Find where the given text appears and provide that cell's center as (X, Y) coordinate. 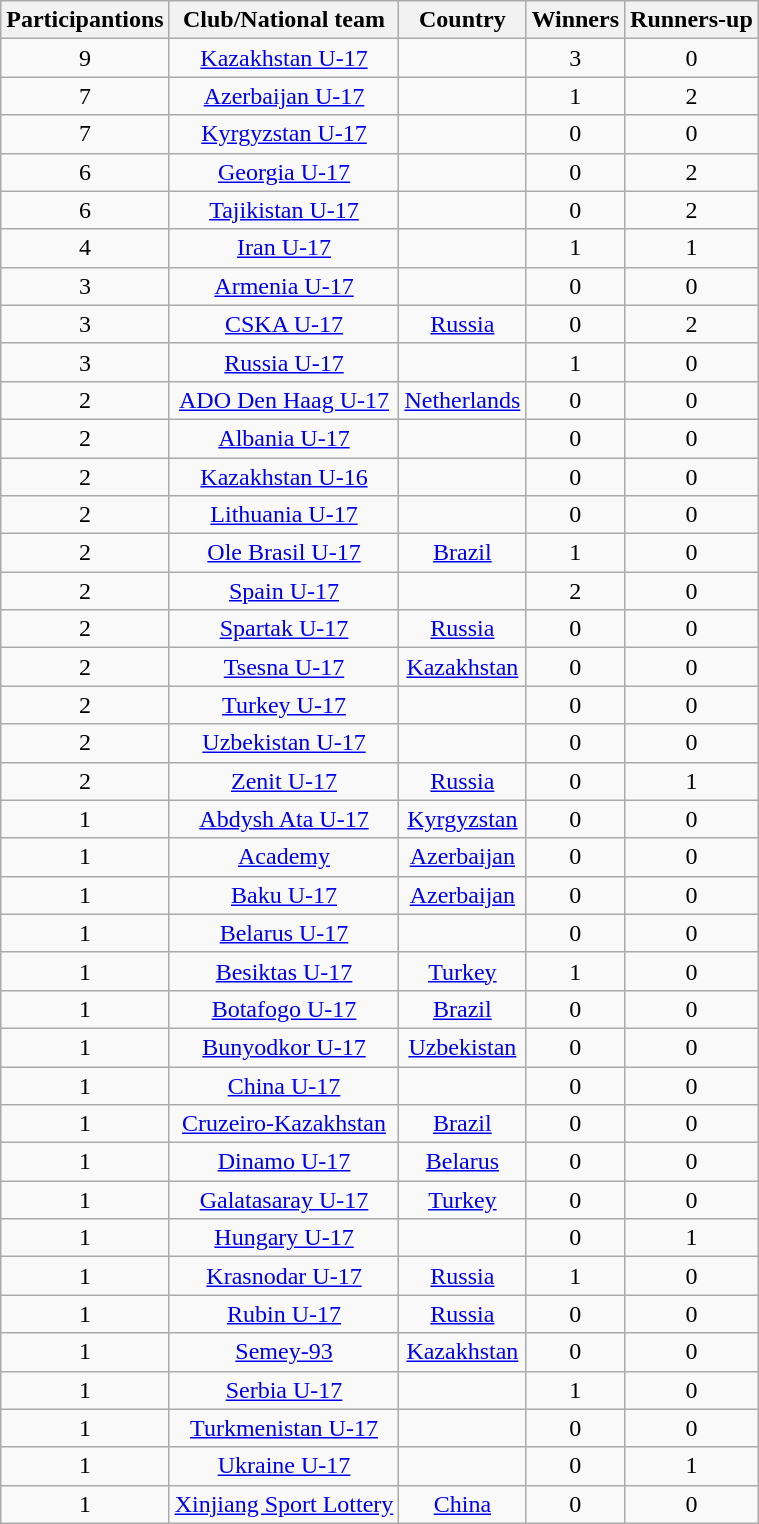
Kyrgyzstan U-17 (284, 134)
Lithuania U-17 (284, 515)
Hungary U-17 (284, 1238)
Armenia U-17 (284, 286)
Serbia U-17 (284, 1390)
Abdysh Ata U-17 (284, 819)
Besiktas U-17 (284, 971)
Belarus (462, 1162)
Spartak U-17 (284, 629)
China U-17 (284, 1085)
Russia U-17 (284, 362)
Bunyodkor U-17 (284, 1047)
Academy (284, 857)
Country (462, 20)
Dinamo U-17 (284, 1162)
Semey-93 (284, 1352)
Kyrgyzstan (462, 819)
Xinjiang Sport Lottery (284, 1504)
Iran U-17 (284, 248)
9 (85, 58)
Rubin U-17 (284, 1314)
Galatasaray U-17 (284, 1200)
Albania U-17 (284, 438)
Uzbekistan U-17 (284, 743)
Tsesna U-17 (284, 667)
Krasnodar U-17 (284, 1276)
CSKA U-17 (284, 324)
Winners (576, 20)
Participantions (85, 20)
Ole Brasil U-17 (284, 553)
Cruzeiro-Kazakhstan (284, 1124)
Tajikistan U-17 (284, 210)
Kazakhstan U-16 (284, 477)
Turkmenistan U-17 (284, 1428)
Belarus U-17 (284, 933)
Zenit U-17 (284, 781)
Club/National team (284, 20)
Spain U-17 (284, 591)
Botafogo U-17 (284, 1009)
Netherlands (462, 400)
Azerbaijan U-17 (284, 96)
4 (85, 248)
Ukraine U-17 (284, 1466)
Georgia U-17 (284, 172)
Turkey U-17 (284, 705)
China (462, 1504)
Baku U-17 (284, 895)
Kazakhstan U-17 (284, 58)
Uzbekistan (462, 1047)
ADO Den Haag U-17 (284, 400)
Runners-up (692, 20)
